Capture the cell that displays the provided text and extract its [X, Y] central coordinate. 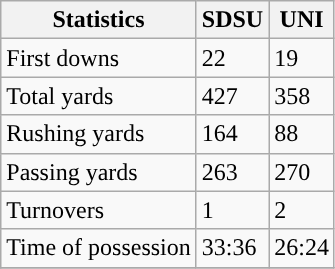
Rushing yards [99, 134]
164 [232, 134]
1 [232, 210]
UNI [302, 20]
SDSU [232, 20]
26:24 [302, 248]
Turnovers [99, 210]
Statistics [99, 20]
22 [232, 58]
19 [302, 58]
270 [302, 172]
Passing yards [99, 172]
33:36 [232, 248]
88 [302, 134]
Time of possession [99, 248]
263 [232, 172]
2 [302, 210]
Total yards [99, 96]
First downs [99, 58]
427 [232, 96]
358 [302, 96]
